For the text-containing cell, return its midpoint in [X, Y] coordinate format. 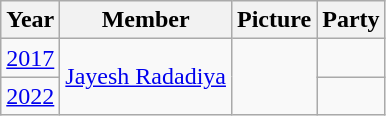
Member [146, 20]
Picture [274, 20]
2017 [30, 58]
Year [30, 20]
Jayesh Radadiya [146, 77]
Party [351, 20]
2022 [30, 96]
